Locate the cell with the specified text and output its [X, Y] center coordinate. 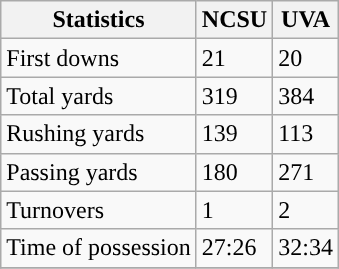
Rushing yards [99, 134]
113 [306, 134]
UVA [306, 20]
384 [306, 96]
180 [234, 172]
Time of possession [99, 248]
Total yards [99, 96]
27:26 [234, 248]
319 [234, 96]
First downs [99, 58]
Turnovers [99, 210]
Passing yards [99, 172]
Statistics [99, 20]
1 [234, 210]
32:34 [306, 248]
20 [306, 58]
2 [306, 210]
21 [234, 58]
NCSU [234, 20]
139 [234, 134]
271 [306, 172]
